Search for the cell housing the specified text and yield its (x, y) center coordinate. 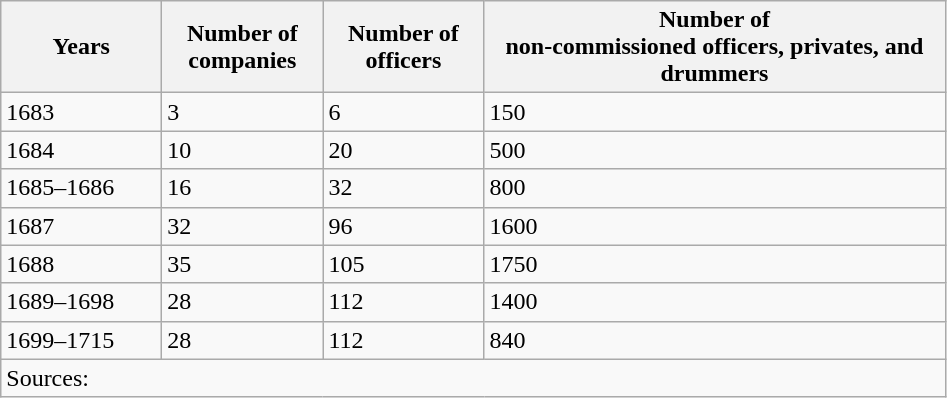
96 (404, 226)
1750 (714, 264)
Years (82, 47)
16 (242, 188)
Sources: (473, 378)
1400 (714, 302)
1600 (714, 226)
10 (242, 150)
Number of non-commissioned officers, privates, and drummers (714, 47)
3 (242, 112)
Number of companies (242, 47)
Number of officers (404, 47)
150 (714, 112)
1683 (82, 112)
500 (714, 150)
6 (404, 112)
1689–1698 (82, 302)
1685–1686 (82, 188)
1699–1715 (82, 340)
20 (404, 150)
35 (242, 264)
1688 (82, 264)
1687 (82, 226)
840 (714, 340)
1684 (82, 150)
800 (714, 188)
105 (404, 264)
